Provide the [X, Y] coordinate of the cell's center where the given text is located.  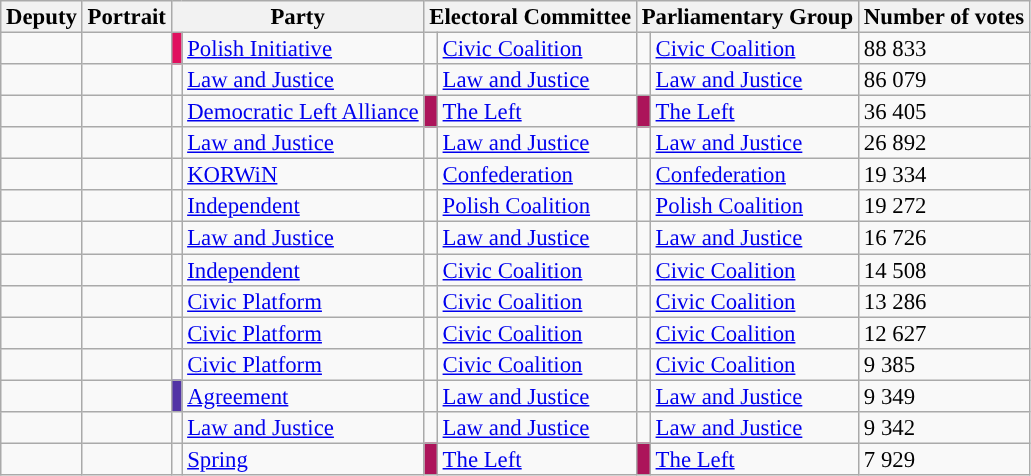
14 508 [944, 270]
19 334 [944, 175]
36 405 [944, 112]
Number of votes [944, 17]
Party [298, 17]
KORWiN [303, 175]
9 342 [944, 428]
88 833 [944, 49]
Spring [303, 459]
13 286 [944, 301]
Parliamentary Group [747, 17]
12 627 [944, 333]
Deputy [42, 17]
Democratic Left Alliance [303, 112]
Portrait [126, 17]
16 726 [944, 238]
Polish Initiative [303, 49]
7 929 [944, 459]
9 385 [944, 364]
26 892 [944, 143]
Agreement [303, 396]
19 272 [944, 206]
9 349 [944, 396]
Electoral Committee [530, 17]
86 079 [944, 80]
